Search for the cell housing the specified text and yield its [X, Y] center coordinate. 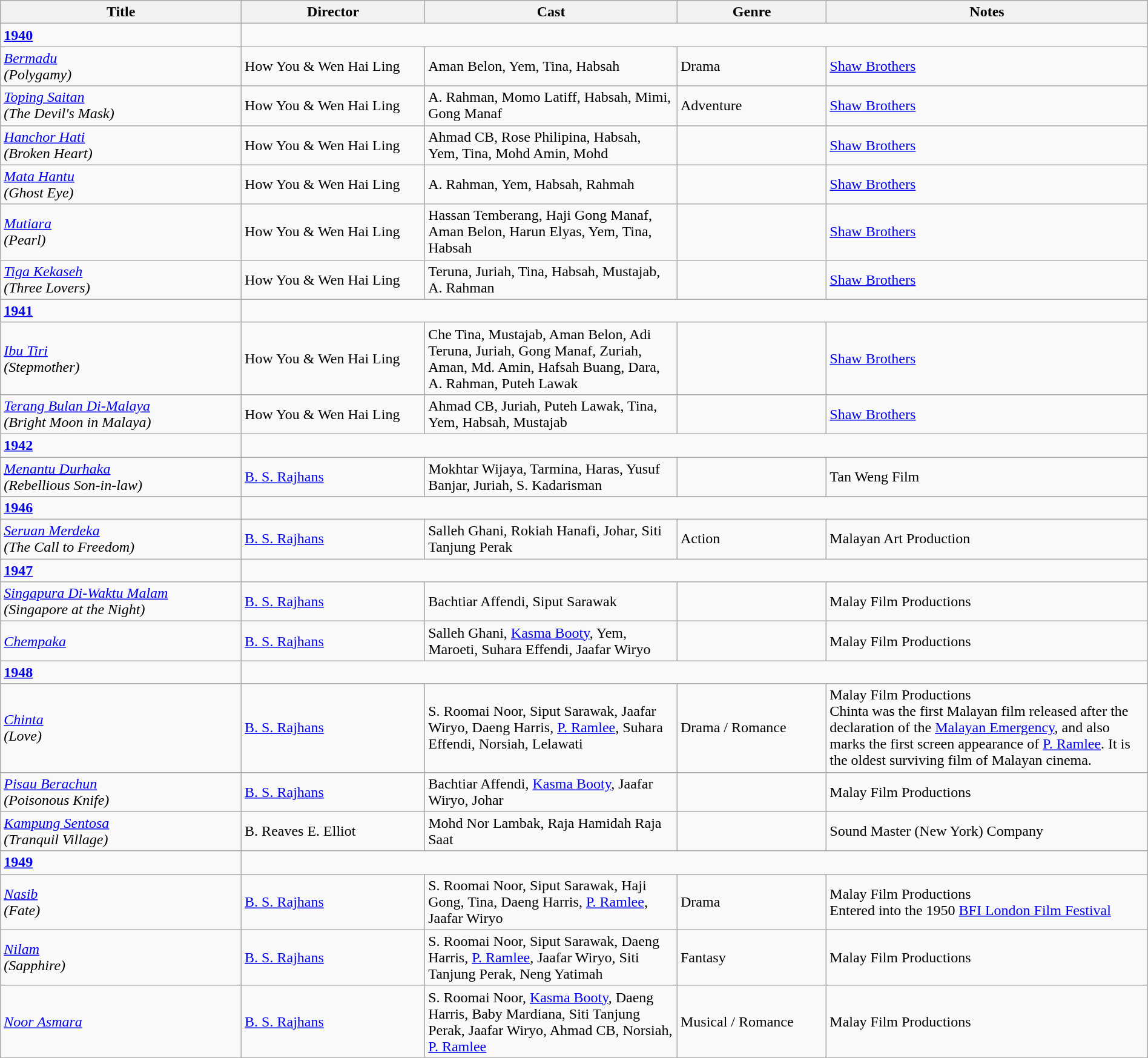
Fantasy [751, 957]
Mutiara(Pearl) [121, 232]
Bermadu(Polygamy) [121, 67]
1949 [121, 862]
1947 [121, 570]
Cast [551, 12]
Che Tina, Mustajab, Aman Belon, Adi Teruna, Juriah, Gong Manaf, Zuriah, Aman, Md. Amin, Hafsah Buang, Dara, A. Rahman, Puteh Lawak [551, 359]
Pisau Berachun(Poisonous Knife) [121, 792]
Tiga Kekaseh(Three Lovers) [121, 280]
Terang Bulan Di-Malaya(Bright Moon in Malaya) [121, 414]
S. Roomai Noor, Siput Sarawak, Haji Gong, Tina, Daeng Harris, P. Ramlee, Jaafar Wiryo [551, 902]
A. Rahman, Momo Latiff, Habsah, Mimi, Gong Manaf [551, 105]
Chempaka [121, 641]
Drama / Romance [751, 728]
Singapura Di-Waktu Malam(Singapore at the Night) [121, 602]
Salleh Ghani, Rokiah Hanafi, Johar, Siti Tanjung Perak [551, 539]
1942 [121, 445]
Action [751, 539]
Notes [987, 12]
Aman Belon, Yem, Tina, Habsah [551, 67]
Director [333, 12]
B. Reaves E. Elliot [333, 831]
Malayan Art Production [987, 539]
Ahmad CB, Rose Philipina, Habsah, Yem, Tina, Mohd Amin, Mohd [551, 145]
A. Rahman, Yem, Habsah, Rahmah [551, 184]
Sound Master (New York) Company [987, 831]
Mata Hantu(Ghost Eye) [121, 184]
Genre [751, 12]
1941 [121, 311]
Hassan Temberang, Haji Gong Manaf, Aman Belon, Harun Elyas, Yem, Tina, Habsah [551, 232]
1940 [121, 35]
Nasib(Fate) [121, 902]
Bachtiar Affendi, Siput Sarawak [551, 602]
Title [121, 12]
1946 [121, 508]
Bachtiar Affendi, Kasma Booty, Jaafar Wiryo, Johar [551, 792]
Ibu Tiri(Stepmother) [121, 359]
Kampung Sentosa(Tranquil Village) [121, 831]
S. Roomai Noor, Siput Sarawak, Daeng Harris, P. Ramlee, Jaafar Wiryo, Siti Tanjung Perak, Neng Yatimah [551, 957]
Teruna, Juriah, Tina, Habsah, Mustajab, A. Rahman [551, 280]
Toping Saitan(The Devil's Mask) [121, 105]
S. Roomai Noor, Kasma Booty, Daeng Harris, Baby Mardiana, Siti Tanjung Perak, Jaafar Wiryo, Ahmad CB, Norsiah, P. Ramlee [551, 1021]
Musical / Romance [751, 1021]
Tan Weng Film [987, 476]
Mokhtar Wijaya, Tarmina, Haras, Yusuf Banjar, Juriah, S. Kadarisman [551, 476]
Hanchor Hati(Broken Heart) [121, 145]
Malay Film ProductionsEntered into the 1950 BFI London Film Festival [987, 902]
Mohd Nor Lambak, Raja Hamidah Raja Saat [551, 831]
Noor Asmara [121, 1021]
Seruan Merdeka(The Call to Freedom) [121, 539]
1948 [121, 672]
Chinta(Love) [121, 728]
Ahmad CB, Juriah, Puteh Lawak, Tina, Yem, Habsah, Mustajab [551, 414]
S. Roomai Noor, Siput Sarawak, Jaafar Wiryo, Daeng Harris, P. Ramlee, Suhara Effendi, Norsiah, Lelawati [551, 728]
Adventure [751, 105]
Salleh Ghani, Kasma Booty, Yem, Maroeti, Suhara Effendi, Jaafar Wiryo [551, 641]
Menantu Durhaka(Rebellious Son-in-law) [121, 476]
Nilam(Sapphire) [121, 957]
